Return (X, Y) of the center of cell containing provided text 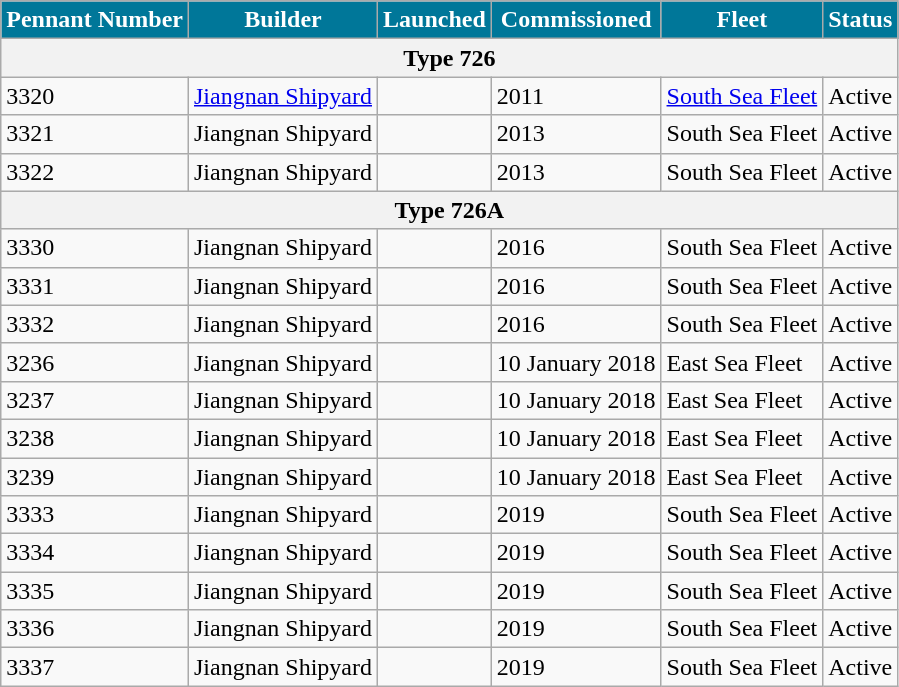
3335 (95, 591)
Builder (282, 20)
3330 (95, 248)
3336 (95, 629)
Status (860, 20)
3331 (95, 286)
Commissioned (576, 20)
Fleet (742, 20)
3333 (95, 515)
3236 (95, 362)
3239 (95, 477)
3332 (95, 324)
Type 726A (450, 210)
3238 (95, 438)
3321 (95, 134)
3320 (95, 96)
Pennant Number (95, 20)
Type 726 (450, 58)
3334 (95, 553)
2011 (576, 96)
3337 (95, 667)
Launched (435, 20)
3237 (95, 400)
3322 (95, 172)
